Find where the given text appears and provide that cell's center as [X, Y] coordinate. 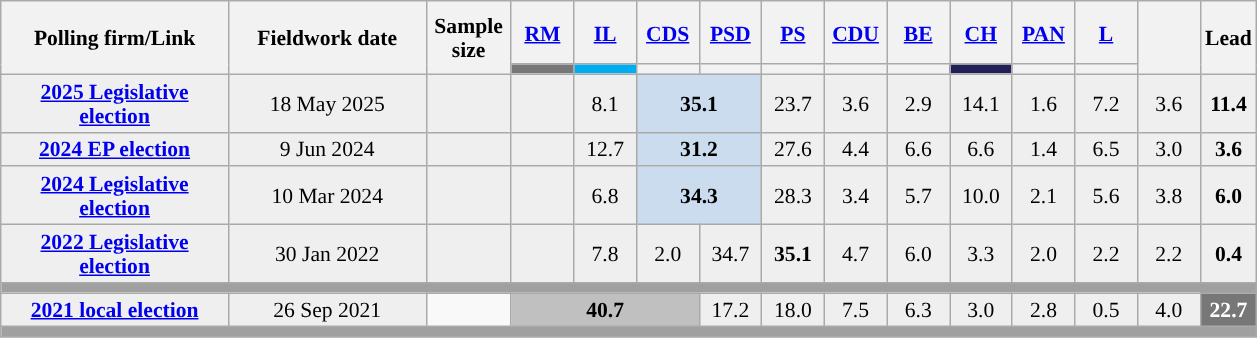
L [1106, 32]
30 Jan 2022 [327, 254]
CH [982, 32]
Fieldwork date [327, 38]
28.3 [794, 196]
2.1 [1044, 196]
PS [794, 32]
34.7 [730, 254]
2024 EP election [115, 149]
2024 Legislative election [115, 196]
40.7 [605, 310]
7.8 [606, 254]
Polling firm/Link [115, 38]
23.7 [794, 103]
18.0 [794, 310]
BE [918, 32]
0.5 [1106, 310]
18 May 2025 [327, 103]
0.4 [1228, 254]
7.2 [1106, 103]
3.4 [856, 196]
34.3 [698, 196]
CDS [668, 32]
PSD [730, 32]
17.2 [730, 310]
6.8 [606, 196]
27.6 [794, 149]
4.4 [856, 149]
10 Mar 2024 [327, 196]
8.1 [606, 103]
5.6 [1106, 196]
3.3 [982, 254]
22.7 [1228, 310]
7.5 [856, 310]
Sample size [468, 38]
IL [606, 32]
1.6 [1044, 103]
3.8 [1168, 196]
PAN [1044, 32]
2021 local election [115, 310]
Lead [1228, 38]
4.0 [1168, 310]
10.0 [982, 196]
26 Sep 2021 [327, 310]
5.7 [918, 196]
2.9 [918, 103]
9 Jun 2024 [327, 149]
CDU [856, 32]
6.3 [918, 310]
11.4 [1228, 103]
12.7 [606, 149]
6.5 [1106, 149]
14.1 [982, 103]
2.8 [1044, 310]
2025 Legislative election [115, 103]
1.4 [1044, 149]
RM [542, 32]
4.7 [856, 254]
31.2 [698, 149]
2022 Legislative election [115, 254]
